For the text-containing cell, return its midpoint in (X, Y) coordinate format. 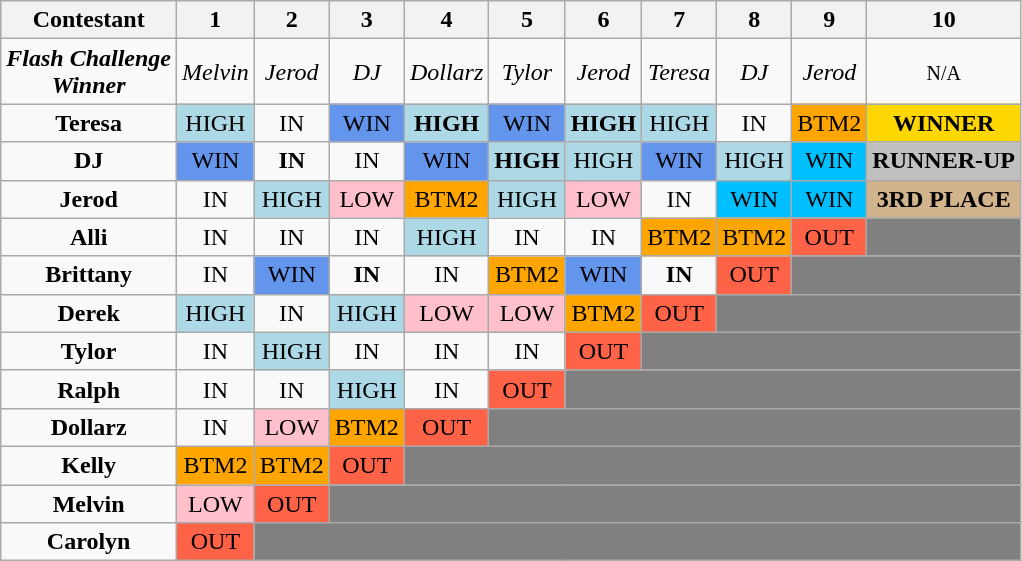
3 (366, 20)
3RD PLACE (944, 199)
6 (603, 20)
WINNER (944, 123)
N/A (944, 72)
8 (754, 20)
Contestant (89, 20)
1 (216, 20)
9 (830, 20)
10 (944, 20)
2 (292, 20)
Flash ChallengeWinner (89, 72)
RUNNER-UP (944, 161)
Derek (89, 313)
Carolyn (89, 542)
Alli (89, 237)
5 (527, 20)
Ralph (89, 389)
4 (446, 20)
7 (680, 20)
Kelly (89, 465)
Brittany (89, 275)
